Provide the (x, y) coordinate of the cell's center where the given text is located.  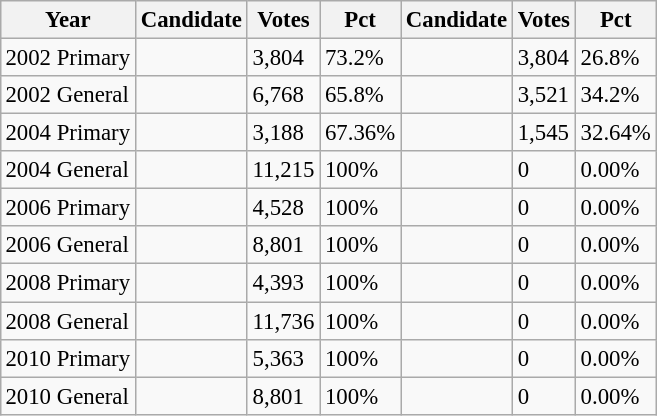
65.8% (360, 95)
2010 General (68, 396)
4,393 (283, 283)
67.36% (360, 133)
4,528 (283, 208)
2008 General (68, 321)
Year (68, 20)
34.2% (616, 95)
2010 Primary (68, 358)
2006 General (68, 245)
2002 General (68, 95)
11,736 (283, 321)
32.64% (616, 133)
3,188 (283, 133)
2004 Primary (68, 133)
2008 Primary (68, 283)
2004 General (68, 170)
26.8% (616, 57)
2006 Primary (68, 208)
5,363 (283, 358)
73.2% (360, 57)
3,521 (544, 95)
6,768 (283, 95)
1,545 (544, 133)
2002 Primary (68, 57)
11,215 (283, 170)
